Pinpoint the cell where the given text exists, returning its [X, Y] midpoint coordinate. 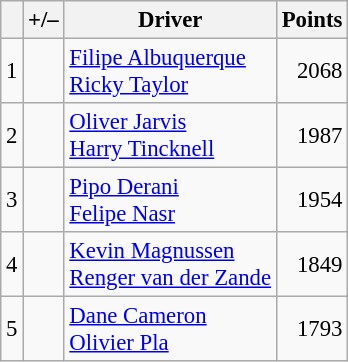
Points [312, 20]
+/– [44, 20]
1 [12, 72]
Pipo Derani Felipe Nasr [170, 200]
3 [12, 200]
2068 [312, 72]
Dane Cameron Olivier Pla [170, 330]
Oliver Jarvis Harry Tincknell [170, 136]
Driver [170, 20]
Kevin Magnussen Renger van der Zande [170, 264]
1793 [312, 330]
4 [12, 264]
Filipe Albuquerque Ricky Taylor [170, 72]
1849 [312, 264]
5 [12, 330]
1954 [312, 200]
2 [12, 136]
1987 [312, 136]
